Extract the [x, y] coordinate from the center of the cell holding the provided text.  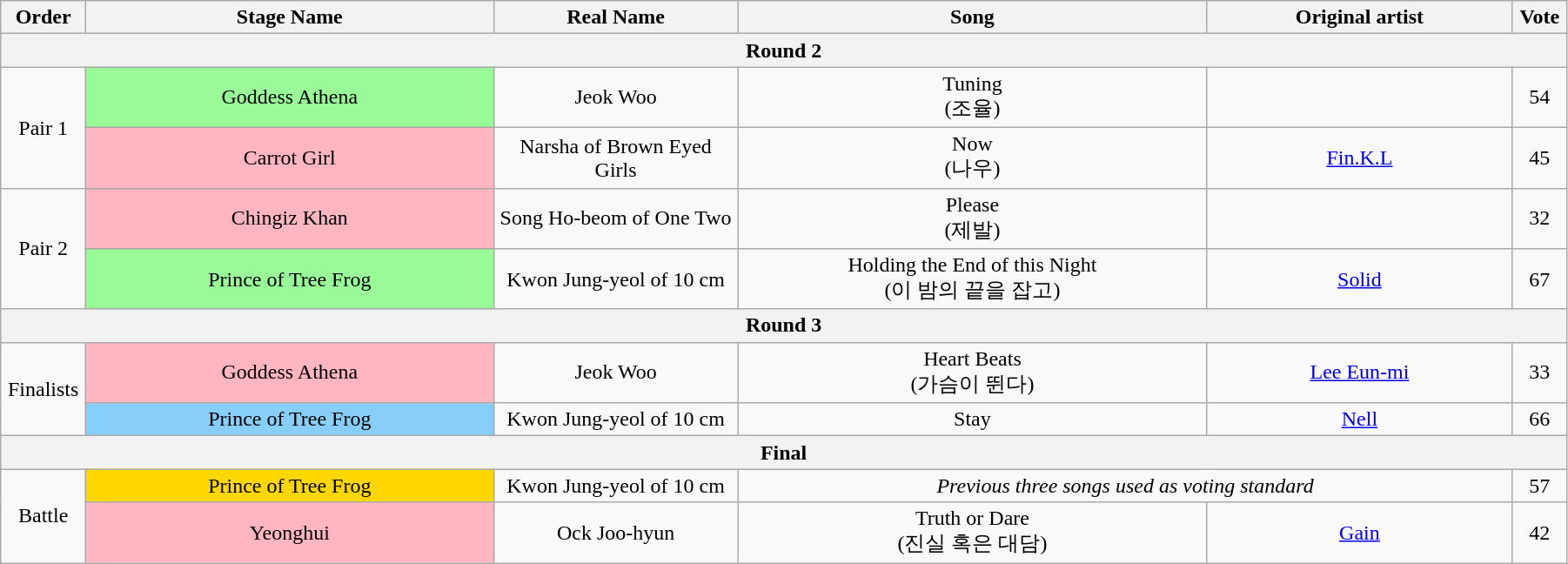
42 [1539, 533]
Pair 2 [44, 249]
33 [1539, 373]
Vote [1539, 17]
Real Name [616, 17]
32 [1539, 218]
67 [1539, 279]
Stage Name [290, 17]
Ock Joo-hyun [616, 533]
Battle [44, 516]
Tuning(조율) [973, 97]
Nell [1359, 420]
54 [1539, 97]
Final [784, 453]
Truth or Dare(진실 혹은 대담) [973, 533]
66 [1539, 420]
Carrot Girl [290, 158]
Please(제발) [973, 218]
Previous three songs used as voting standard [1125, 486]
Now(나우) [973, 158]
Round 3 [784, 326]
Song [973, 17]
Finalists [44, 389]
Fin.K.L [1359, 158]
Heart Beats(가슴이 뛴다) [973, 373]
Solid [1359, 279]
Holding the End of this Night(이 밤의 끝을 잡고) [973, 279]
Gain [1359, 533]
Chingiz Khan [290, 218]
45 [1539, 158]
Round 2 [784, 50]
Pair 1 [44, 127]
Narsha of Brown Eyed Girls [616, 158]
Stay [973, 420]
Yeonghui [290, 533]
Order [44, 17]
57 [1539, 486]
Song Ho-beom of One Two [616, 218]
Original artist [1359, 17]
Lee Eun-mi [1359, 373]
